From the cell containing the given text, extract its center point as (x, y) coordinate. 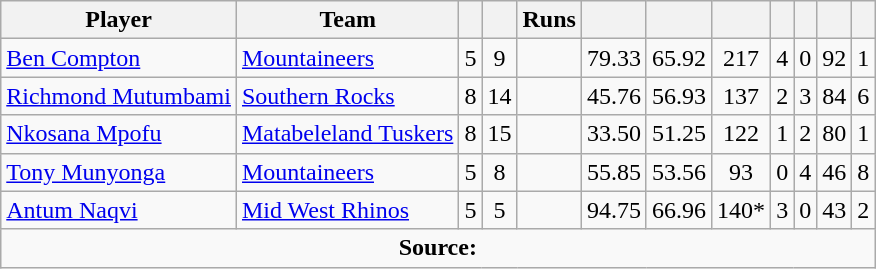
137 (742, 96)
Tony Munyonga (119, 172)
80 (834, 134)
46 (834, 172)
79.33 (614, 58)
53.56 (678, 172)
51.25 (678, 134)
45.76 (614, 96)
Matabeleland Tuskers (347, 134)
Team (347, 20)
140* (742, 210)
65.92 (678, 58)
66.96 (678, 210)
Runs (549, 20)
Player (119, 20)
33.50 (614, 134)
Richmond Mutumbami (119, 96)
Mid West Rhinos (347, 210)
9 (500, 58)
Source: (438, 248)
92 (834, 58)
55.85 (614, 172)
Nkosana Mpofu (119, 134)
122 (742, 134)
14 (500, 96)
6 (864, 96)
84 (834, 96)
93 (742, 172)
43 (834, 210)
56.93 (678, 96)
15 (500, 134)
94.75 (614, 210)
Ben Compton (119, 58)
217 (742, 58)
Antum Naqvi (119, 210)
Southern Rocks (347, 96)
